Extract the [x, y] coordinate from the center of the cell holding the provided text.  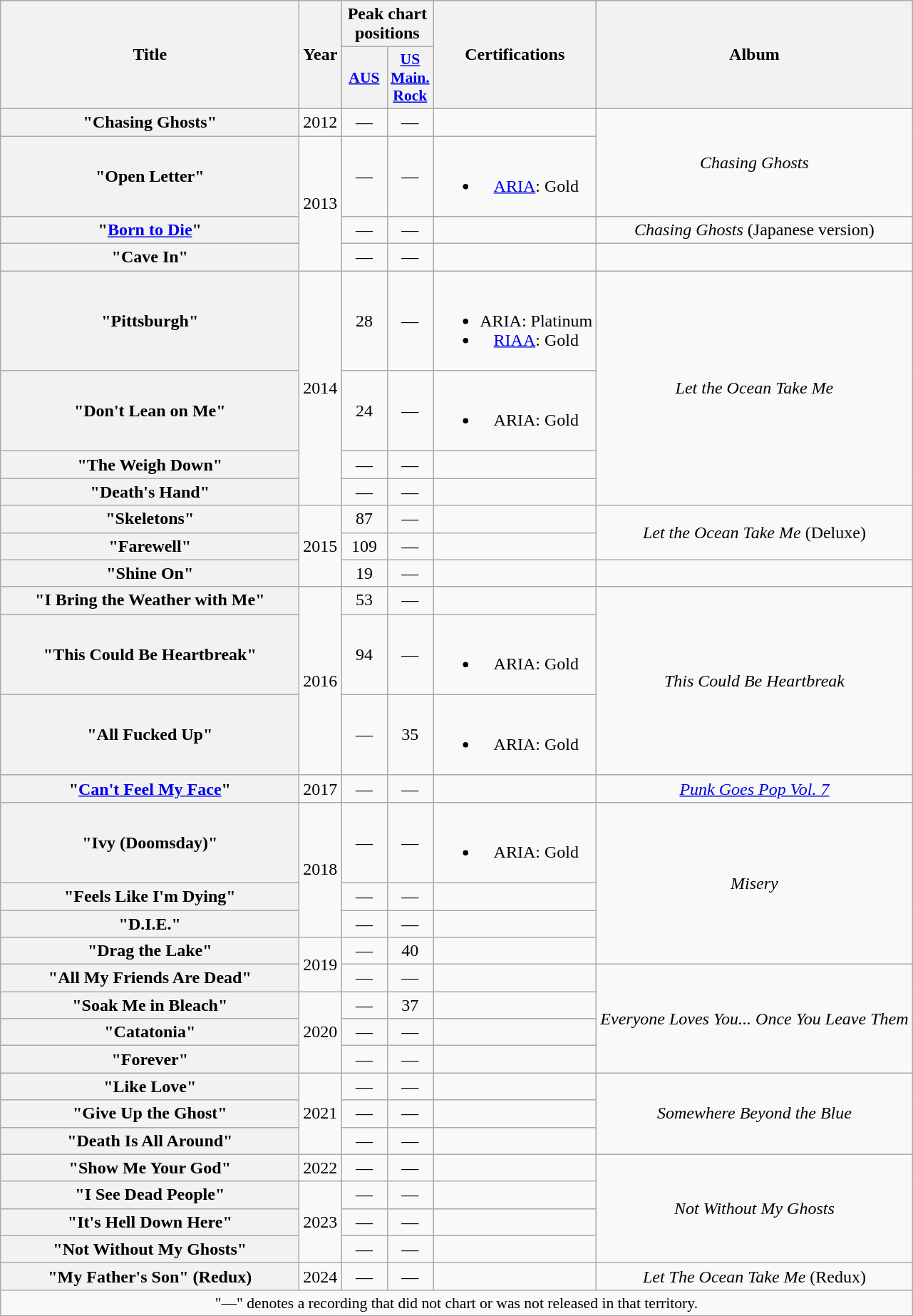
ARIA: PlatinumRIAA: Gold [515, 321]
2013 [321, 202]
"Skeletons" [150, 519]
"Cave In" [150, 257]
Punk Goes Pop Vol. 7 [754, 788]
2015 [321, 546]
"I See Dead People" [150, 1195]
2019 [321, 965]
"Like Love" [150, 1086]
Not Without My Ghosts [754, 1208]
28 [364, 321]
2024 [321, 1276]
109 [364, 546]
2017 [321, 788]
"This Could Be Heartbreak" [150, 654]
"My Father's Son" (Redux) [150, 1276]
37 [411, 1005]
"Give Up the Ghost" [150, 1114]
"Open Letter" [150, 175]
"Death's Hand" [150, 492]
94 [364, 654]
Let the Ocean Take Me [754, 388]
2016 [321, 681]
"—" denotes a recording that did not chart or was not released in that territory. [456, 1302]
This Could Be Heartbreak [754, 681]
2018 [321, 870]
"All Fucked Up" [150, 734]
53 [364, 600]
87 [364, 519]
Chasing Ghosts [754, 163]
"Feels Like I'm Dying" [150, 896]
"Not Without My Ghosts" [150, 1249]
Title [150, 55]
2022 [321, 1168]
2014 [321, 388]
"Farewell" [150, 546]
2021 [321, 1114]
2023 [321, 1222]
"Forever" [150, 1059]
AUS [364, 78]
"D.I.E." [150, 923]
"Shine On" [150, 573]
40 [411, 951]
Somewhere Beyond the Blue [754, 1114]
24 [364, 411]
"The Weigh Down" [150, 465]
"Ivy (Doomsday)" [150, 843]
"Soak Me in Bleach" [150, 1005]
19 [364, 573]
"It's Hell Down Here" [150, 1222]
Let The Ocean Take Me (Redux) [754, 1276]
2012 [321, 122]
Chasing Ghosts (Japanese version) [754, 230]
Let the Ocean Take Me (Deluxe) [754, 533]
"Don't Lean on Me" [150, 411]
"Pittsburgh" [150, 321]
Year [321, 55]
Misery [754, 883]
Certifications [515, 55]
"Chasing Ghosts" [150, 122]
2020 [321, 1032]
"Born to Die" [150, 230]
"All My Friends Are Dead" [150, 978]
Album [754, 55]
US Main. Rock [411, 78]
35 [411, 734]
"Drag the Lake" [150, 951]
Peak chart positions [388, 24]
"I Bring the Weather with Me" [150, 600]
"Can't Feel My Face" [150, 788]
"Catatonia" [150, 1032]
"Show Me Your God" [150, 1168]
Everyone Loves You... Once You Leave Them [754, 1019]
"Death Is All Around" [150, 1141]
